Extract the [X, Y] coordinate from the center of the cell holding the provided text.  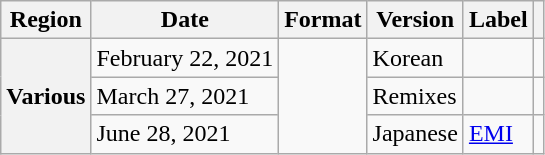
Format [323, 20]
February 22, 2021 [185, 58]
Label [498, 20]
EMI [498, 134]
June 28, 2021 [185, 134]
Korean [415, 58]
Japanese [415, 134]
March 27, 2021 [185, 96]
Various [46, 96]
Version [415, 20]
Remixes [415, 96]
Region [46, 20]
Date [185, 20]
